Search for the cell housing the specified text and yield its [x, y] center coordinate. 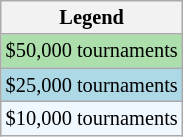
Legend [92, 17]
$25,000 tournaments [92, 85]
$10,000 tournaments [92, 118]
$50,000 tournaments [92, 51]
